Return (x, y) of the center of cell containing provided text 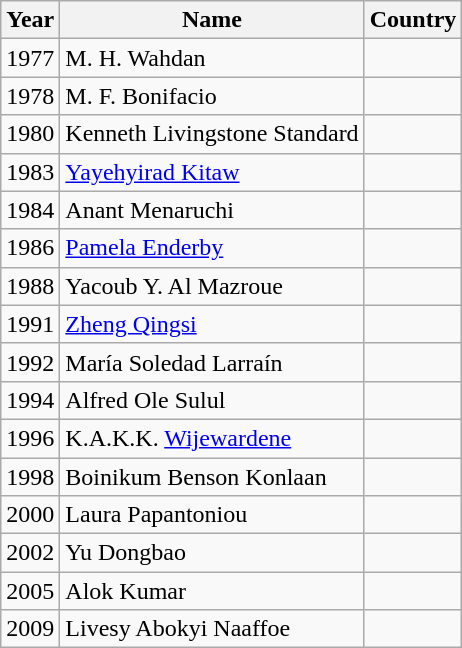
Yu Dongbao (212, 553)
Name (212, 20)
2005 (30, 591)
1988 (30, 286)
Zheng Qingsi (212, 324)
1983 (30, 172)
Laura Papantoniou (212, 515)
María Soledad Larraín (212, 362)
1998 (30, 477)
1986 (30, 248)
2000 (30, 515)
Country (413, 20)
K.A.K.K. Wijewardene (212, 438)
Yayehyirad Kitaw (212, 172)
Alfred Ole Sulul (212, 400)
1994 (30, 400)
Alok Kumar (212, 591)
Anant Menaruchi (212, 210)
M. H. Wahdan (212, 58)
Yacoub Y. Al Mazroue (212, 286)
1977 (30, 58)
1992 (30, 362)
Kenneth Livingstone Standard (212, 134)
M. F. Bonifacio (212, 96)
1984 (30, 210)
Livesy Abokyi Naaffoe (212, 629)
2009 (30, 629)
1978 (30, 96)
1996 (30, 438)
2002 (30, 553)
Pamela Enderby (212, 248)
Year (30, 20)
1991 (30, 324)
1980 (30, 134)
Boinikum Benson Konlaan (212, 477)
